Pinpoint the cell where the given text exists, returning its [x, y] midpoint coordinate. 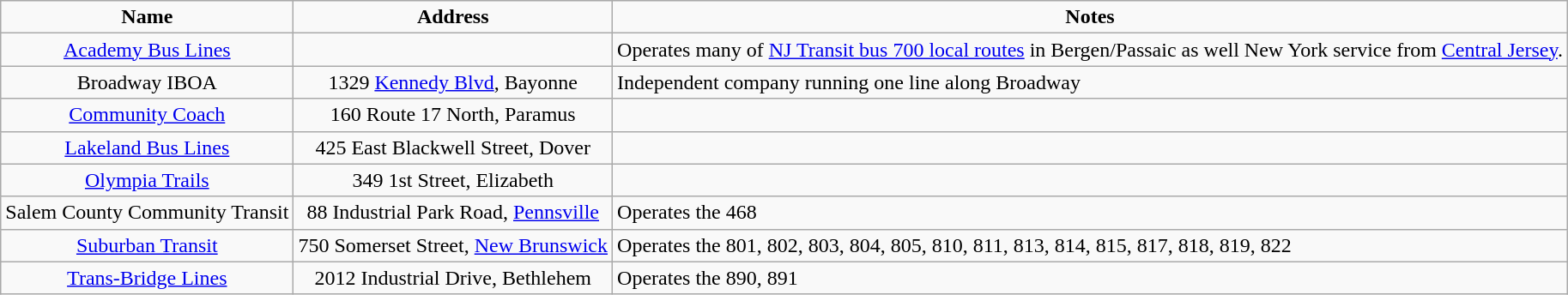
425 East Blackwell Street, Dover [453, 147]
Name [148, 17]
88 Industrial Park Road, Pennsville [453, 213]
Academy Bus Lines [148, 50]
349 1st Street, Elizabeth [453, 180]
Broadway IBOA [148, 82]
1329 Kennedy Blvd, Bayonne [453, 82]
Community Coach [148, 115]
Operates the 801, 802, 803, 804, 805, 810, 811, 813, 814, 815, 817, 818, 819, 822 [1090, 245]
Suburban Transit [148, 245]
160 Route 17 North, Paramus [453, 115]
Address [453, 17]
Independent company running one line along Broadway [1090, 82]
Olympia Trails [148, 180]
Operates the 890, 891 [1090, 278]
Operates many of NJ Transit bus 700 local routes in Bergen/Passaic as well New York service from Central Jersey. [1090, 50]
750 Somerset Street, New Brunswick [453, 245]
Operates the 468 [1090, 213]
Notes [1090, 17]
Salem County Community Transit [148, 213]
2012 Industrial Drive, Bethlehem [453, 278]
Lakeland Bus Lines [148, 147]
Trans-Bridge Lines [148, 278]
